Find where the given text appears and provide that cell's center as (x, y) coordinate. 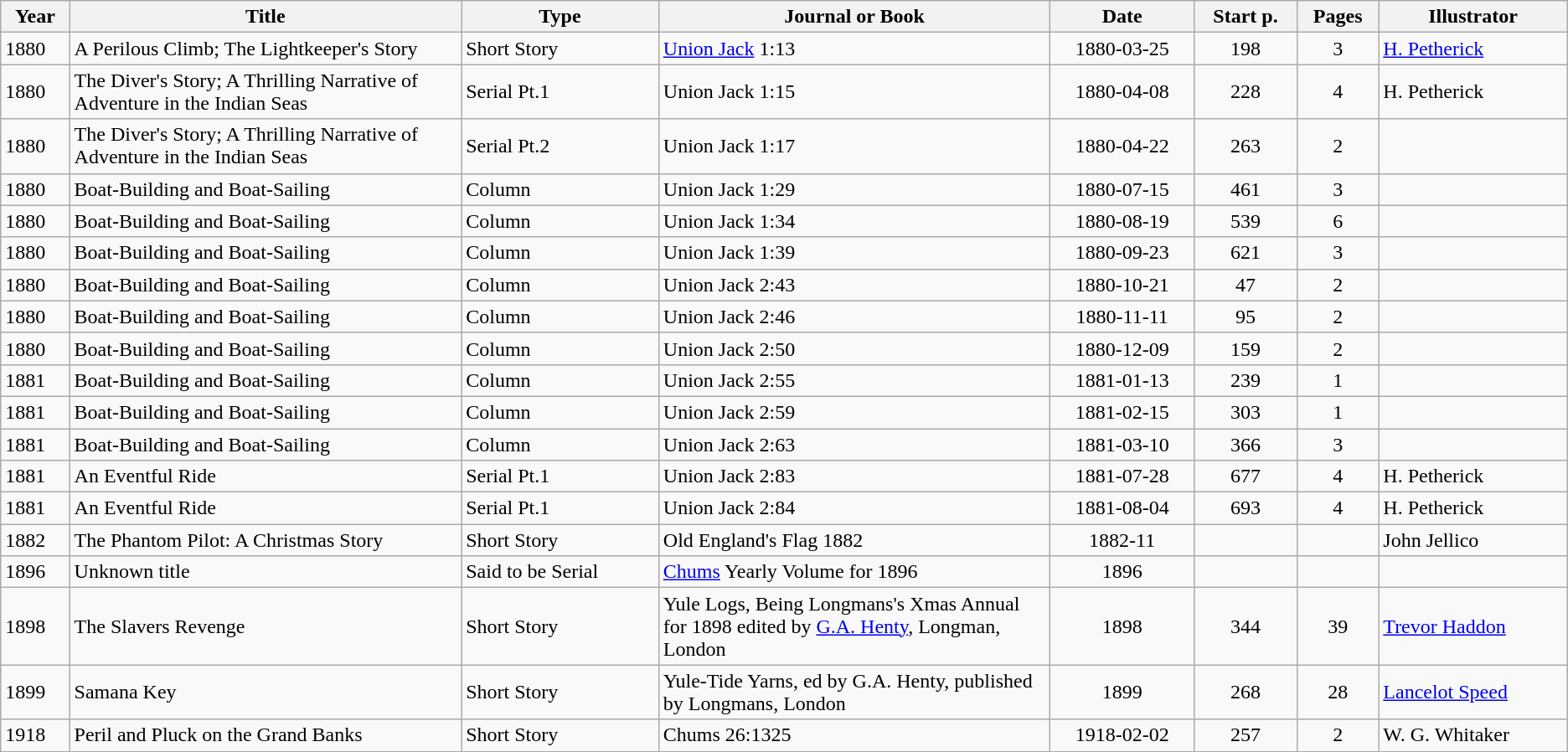
Samana Key (266, 692)
Year (35, 17)
Union Jack 1:13 (854, 49)
268 (1245, 692)
366 (1245, 445)
239 (1245, 380)
Lancelot Speed (1473, 692)
Title (266, 17)
Peril and Pluck on the Grand Banks (266, 735)
Union Jack 1:34 (854, 221)
461 (1245, 189)
621 (1245, 253)
Type (560, 17)
Pages (1338, 17)
Trevor Haddon (1473, 626)
257 (1245, 735)
159 (1245, 348)
Said to be Serial (560, 572)
Union Jack 2:59 (854, 412)
1881-07-28 (1122, 476)
28 (1338, 692)
47 (1245, 285)
693 (1245, 508)
6 (1338, 221)
W. G. Whitaker (1473, 735)
Chums 26:1325 (854, 735)
A Perilous Climb; The Lightkeeper's Story (266, 49)
1880-08-19 (1122, 221)
1880-09-23 (1122, 253)
Union Jack 2:83 (854, 476)
Union Jack 1:39 (854, 253)
539 (1245, 221)
1880-07-15 (1122, 189)
1880-10-21 (1122, 285)
39 (1338, 626)
677 (1245, 476)
344 (1245, 626)
1918 (35, 735)
Date (1122, 17)
Yule Logs, Being Longmans's Xmas Annual for 1898 edited by G.A. Henty, Longman, London (854, 626)
Union Jack 2:50 (854, 348)
1881-08-04 (1122, 508)
Serial Pt.2 (560, 146)
Old England's Flag 1882 (854, 540)
1882-11 (1122, 540)
Journal or Book (854, 17)
95 (1245, 317)
1918-02-02 (1122, 735)
Start p. (1245, 17)
Unknown title (266, 572)
1880-03-25 (1122, 49)
Union Jack 1:15 (854, 92)
The Phantom Pilot: A Christmas Story (266, 540)
1882 (35, 540)
Yule-Tide Yarns, ed by G.A. Henty, published by Longmans, London (854, 692)
228 (1245, 92)
1881-01-13 (1122, 380)
Union Jack 1:17 (854, 146)
198 (1245, 49)
303 (1245, 412)
Union Jack 2:55 (854, 380)
Union Jack 2:43 (854, 285)
1880-04-22 (1122, 146)
1881-02-15 (1122, 412)
The Slavers Revenge (266, 626)
1881-03-10 (1122, 445)
1880-04-08 (1122, 92)
Union Jack 2:46 (854, 317)
Union Jack 2:63 (854, 445)
Union Jack 1:29 (854, 189)
Illustrator (1473, 17)
1880-11-11 (1122, 317)
263 (1245, 146)
John Jellico (1473, 540)
1880-12-09 (1122, 348)
Union Jack 2:84 (854, 508)
Chums Yearly Volume for 1896 (854, 572)
